Return the [X, Y] coordinate for the center point of the cell that contains the specified text.  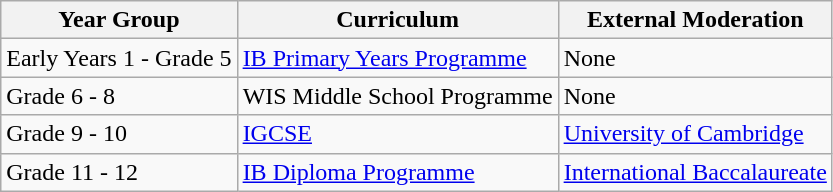
IB Diploma Programme [398, 172]
WIS Middle School Programme [398, 96]
Curriculum [398, 20]
IGCSE [398, 134]
IB Primary Years Programme [398, 58]
International Baccalaureate [695, 172]
External Moderation [695, 20]
Grade 6 - 8 [119, 96]
Year Group [119, 20]
Grade 11 - 12 [119, 172]
Early Years 1 - Grade 5 [119, 58]
Grade 9 - 10 [119, 134]
University of Cambridge [695, 134]
